Detect which cell encompasses the target text, then output its [X, Y] center coordinate. 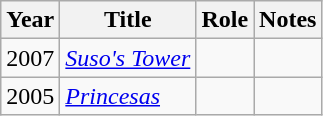
2007 [30, 58]
2005 [30, 96]
Year [30, 20]
Suso's Tower [128, 58]
Notes [288, 20]
Role [225, 20]
Princesas [128, 96]
Title [128, 20]
